Determine the (X, Y) coordinate at the center of the cell enclosing the given text.  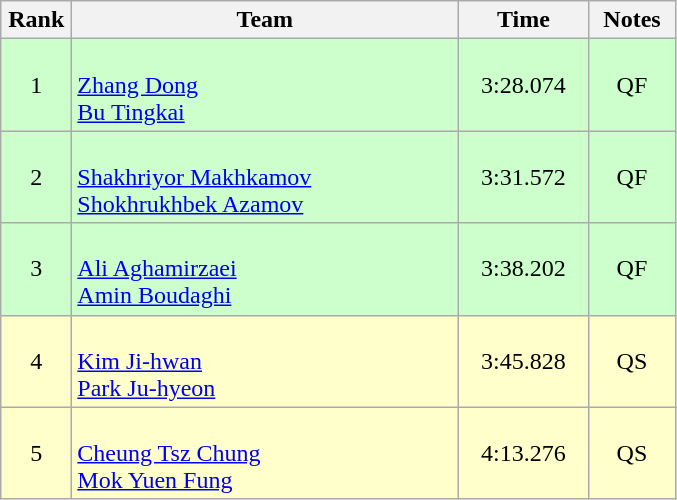
3:31.572 (524, 177)
4 (36, 361)
Time (524, 20)
Cheung Tsz ChungMok Yuen Fung (265, 453)
3:28.074 (524, 85)
5 (36, 453)
Zhang DongBu Tingkai (265, 85)
Kim Ji-hwanPark Ju-hyeon (265, 361)
Rank (36, 20)
3:45.828 (524, 361)
4:13.276 (524, 453)
1 (36, 85)
Ali AghamirzaeiAmin Boudaghi (265, 269)
3 (36, 269)
2 (36, 177)
Notes (632, 20)
Team (265, 20)
3:38.202 (524, 269)
Shakhriyor MakhkamovShokhrukhbek Azamov (265, 177)
